Output the (x, y) coordinate of the center of the cell containing the given text.  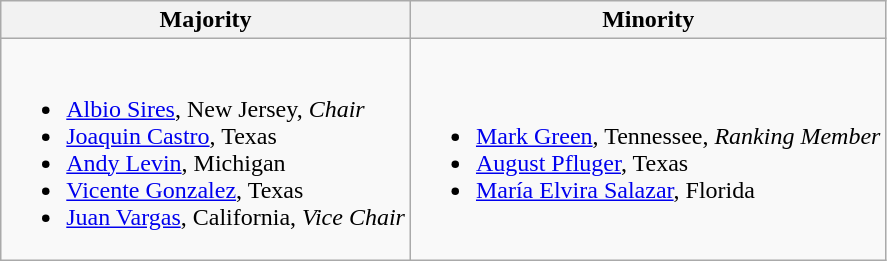
Majority (206, 20)
Albio Sires, New Jersey, ChairJoaquin Castro, TexasAndy Levin, MichiganVicente Gonzalez, TexasJuan Vargas, California, Vice Chair (206, 150)
Mark Green, Tennessee, Ranking MemberAugust Pfluger, TexasMaría Elvira Salazar, Florida (648, 150)
Minority (648, 20)
